From the cell containing the given text, extract its center point as (X, Y) coordinate. 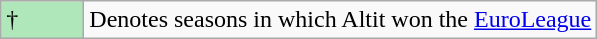
† (42, 20)
Denotes seasons in which Altit won the EuroLeague (340, 20)
